Search for the cell housing the specified text and yield its [X, Y] center coordinate. 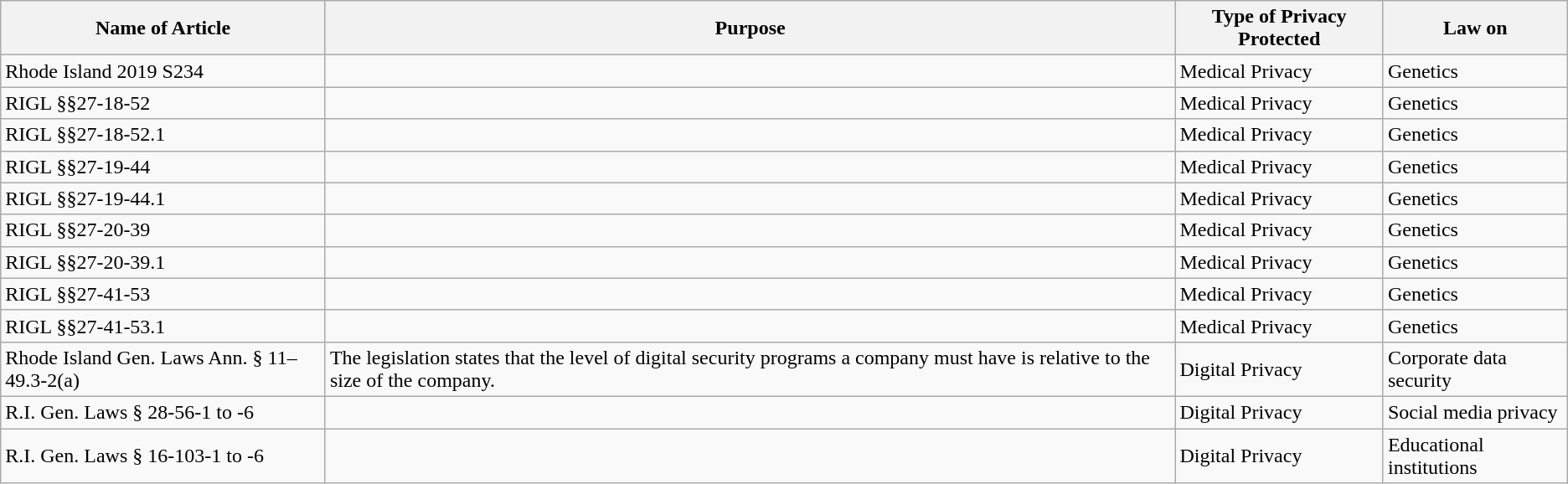
RIGL §§27-18-52 [163, 103]
RIGL §§27-18-52.1 [163, 135]
Social media privacy [1475, 412]
Rhode Island 2019 S234 [163, 71]
Rhode Island Gen. Laws Ann. § 11–49.3-2(a) [163, 368]
Name of Article [163, 28]
RIGL §§27-20-39 [163, 230]
RIGL §§27-41-53.1 [163, 326]
The legislation states that the level of digital security programs a company must have is relative to the size of the company. [750, 368]
Purpose [750, 28]
R.I. Gen. Laws § 28-56-1 to -6 [163, 412]
Educational institutions [1475, 456]
R.I. Gen. Laws § 16-103-1 to -6 [163, 456]
RIGL §§27-20-39.1 [163, 262]
Type of Privacy Protected [1280, 28]
Law on [1475, 28]
RIGL §§27-19-44 [163, 167]
RIGL §§27-41-53 [163, 294]
RIGL §§27-19-44.1 [163, 198]
Corporate data security [1475, 368]
